Detect which cell encompasses the target text, then output its [X, Y] center coordinate. 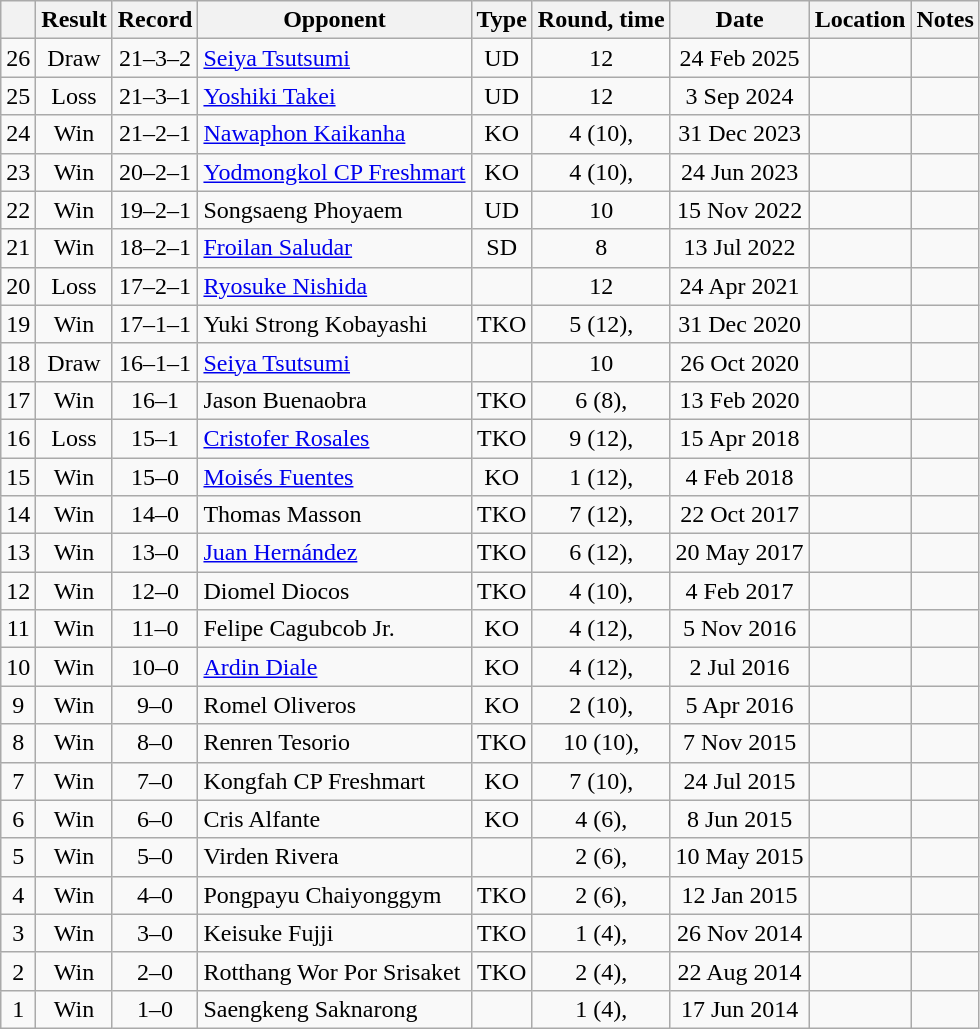
16–1–1 [155, 362]
5 Apr 2016 [740, 705]
Yuki Strong Kobayashi [334, 324]
5–0 [155, 857]
24 [18, 134]
9 [18, 705]
18 [18, 362]
Jason Buenaobra [334, 400]
Result [74, 20]
22 [18, 210]
15 Nov 2022 [740, 210]
21–3–1 [155, 96]
18–2–1 [155, 248]
2 (10), [601, 705]
19 [18, 324]
3 [18, 933]
Rotthang Wor Por Srisaket [334, 971]
Juan Hernández [334, 553]
26 Oct 2020 [740, 362]
Record [155, 20]
21 [18, 248]
Yoshiki Takei [334, 96]
11 [18, 629]
10 (10), [601, 743]
6–0 [155, 819]
Felipe Cagubcob Jr. [334, 629]
2 [18, 971]
2–0 [155, 971]
3 Sep 2024 [740, 96]
Nawaphon Kaikanha [334, 134]
15 Apr 2018 [740, 438]
12 Jan 2015 [740, 895]
Yodmongkol CP Freshmart [334, 172]
2 Jul 2016 [740, 667]
15 [18, 477]
Round, time [601, 20]
6 [18, 819]
9 (12), [601, 438]
Type [502, 20]
Diomel Diocos [334, 591]
Saengkeng Saknarong [334, 1009]
20 [18, 286]
Opponent [334, 20]
7–0 [155, 781]
17 Jun 2014 [740, 1009]
24 Feb 2025 [740, 58]
13 Jul 2022 [740, 248]
Kongfah CP Freshmart [334, 781]
8–0 [155, 743]
12–0 [155, 591]
31 Dec 2023 [740, 134]
17–1–1 [155, 324]
23 [18, 172]
Renren Tesorio [334, 743]
7 (12), [601, 515]
14 [18, 515]
Pongpayu Chaiyonggym [334, 895]
3–0 [155, 933]
25 [18, 96]
Ryosuke Nishida [334, 286]
6 (12), [601, 553]
11–0 [155, 629]
Notes [945, 20]
17 [18, 400]
Thomas Masson [334, 515]
24 Apr 2021 [740, 286]
10 May 2015 [740, 857]
13–0 [155, 553]
Romel Oliveros [334, 705]
Cris Alfante [334, 819]
14–0 [155, 515]
1–0 [155, 1009]
1 (12), [601, 477]
8 Jun 2015 [740, 819]
9–0 [155, 705]
16–1 [155, 400]
20 May 2017 [740, 553]
Keisuke Fujji [334, 933]
22 Oct 2017 [740, 515]
4–0 [155, 895]
5 [18, 857]
Froilan Saludar [334, 248]
5 Nov 2016 [740, 629]
Ardin Diale [334, 667]
24 Jun 2023 [740, 172]
15–1 [155, 438]
1 [18, 1009]
SD [502, 248]
26 Nov 2014 [740, 933]
17–2–1 [155, 286]
21–3–2 [155, 58]
31 Dec 2020 [740, 324]
19–2–1 [155, 210]
16 [18, 438]
24 Jul 2015 [740, 781]
2 (4), [601, 971]
7 [18, 781]
4 Feb 2018 [740, 477]
7 (10), [601, 781]
15–0 [155, 477]
26 [18, 58]
4 Feb 2017 [740, 591]
4 (6), [601, 819]
6 (8), [601, 400]
22 Aug 2014 [740, 971]
5 (12), [601, 324]
4 [18, 895]
10–0 [155, 667]
13 [18, 553]
Moisés Fuentes [334, 477]
Date [740, 20]
Location [860, 20]
20–2–1 [155, 172]
21–2–1 [155, 134]
Cristofer Rosales [334, 438]
Virden Rivera [334, 857]
Songsaeng Phoyaem [334, 210]
7 Nov 2015 [740, 743]
13 Feb 2020 [740, 400]
